Find where the given text appears and provide that cell's center as (X, Y) coordinate. 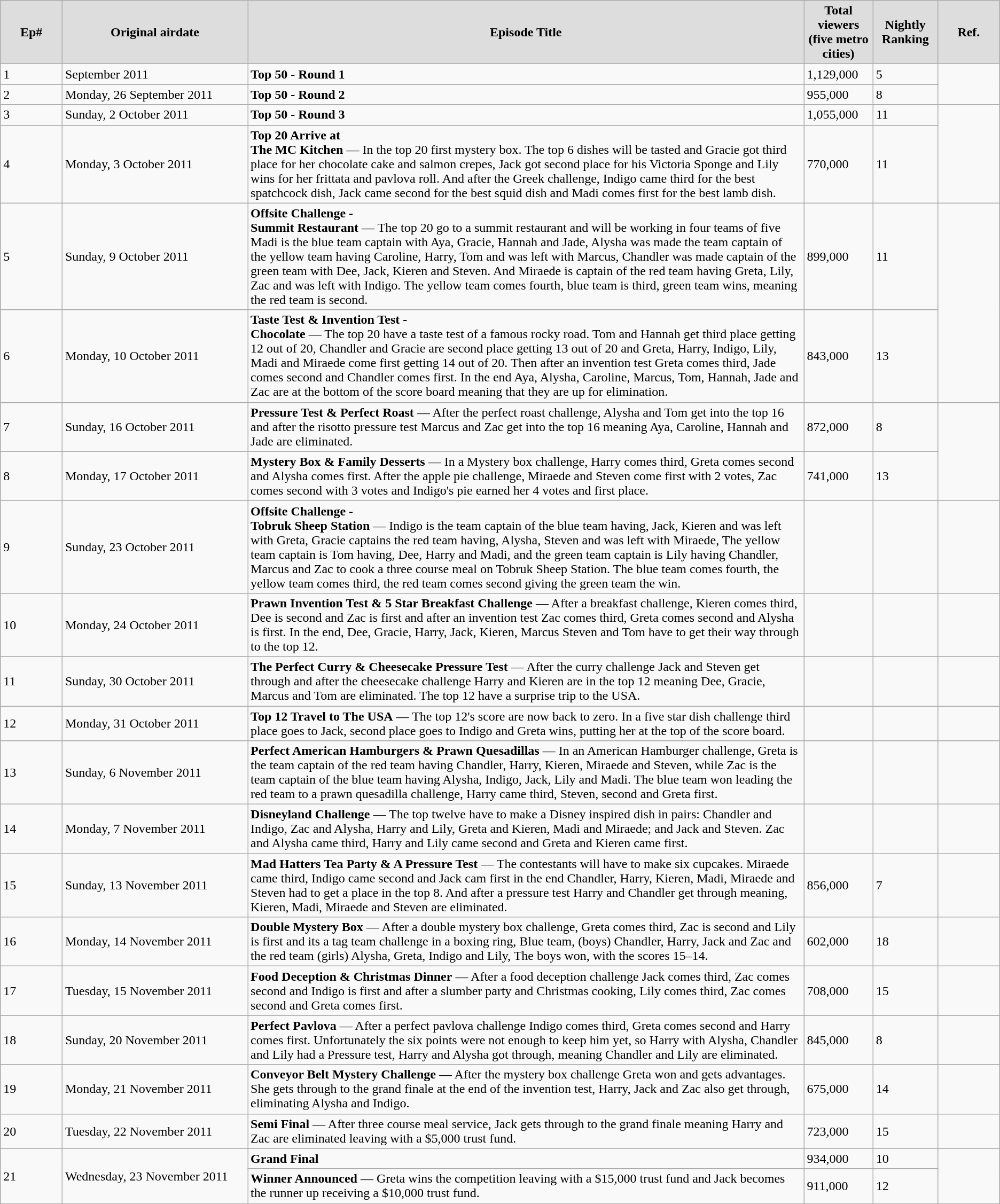
Monday, 7 November 2011 (155, 829)
Monday, 3 October 2011 (155, 164)
Ref. (968, 32)
856,000 (839, 886)
Grand Final (526, 1159)
Sunday, 13 November 2011 (155, 886)
6 (32, 356)
955,000 (839, 95)
19 (32, 1089)
Top 50 - Round 3 (526, 115)
911,000 (839, 1186)
Tuesday, 15 November 2011 (155, 991)
Monday, 17 October 2011 (155, 476)
9 (32, 547)
934,000 (839, 1159)
Ep# (32, 32)
21 (32, 1176)
Sunday, 9 October 2011 (155, 256)
Sunday, 30 October 2011 (155, 681)
1,129,000 (839, 74)
Monday, 10 October 2011 (155, 356)
675,000 (839, 1089)
Monday, 21 November 2011 (155, 1089)
3 (32, 115)
Top 50 - Round 2 (526, 95)
2 (32, 95)
Tuesday, 22 November 2011 (155, 1131)
845,000 (839, 1040)
Sunday, 16 October 2011 (155, 427)
1,055,000 (839, 115)
Winner Announced — Greta wins the competition leaving with a $15,000 trust fund and Jack becomes the runner up receiving a $10,000 trust fund. (526, 1186)
Sunday, 2 October 2011 (155, 115)
Sunday, 20 November 2011 (155, 1040)
Monday, 31 October 2011 (155, 723)
Wednesday, 23 November 2011 (155, 1176)
17 (32, 991)
1 (32, 74)
843,000 (839, 356)
Sunday, 23 October 2011 (155, 547)
Monday, 26 September 2011 (155, 95)
899,000 (839, 256)
741,000 (839, 476)
September 2011 (155, 74)
723,000 (839, 1131)
Episode Title (526, 32)
Monday, 14 November 2011 (155, 942)
4 (32, 164)
Nightly Ranking (905, 32)
Top 50 - Round 1 (526, 74)
Monday, 24 October 2011 (155, 625)
Sunday, 6 November 2011 (155, 772)
770,000 (839, 164)
872,000 (839, 427)
602,000 (839, 942)
708,000 (839, 991)
Total viewers (five metro cities) (839, 32)
16 (32, 942)
Original airdate (155, 32)
20 (32, 1131)
